Provide the [X, Y] coordinate of the cell's center where the given text is located.  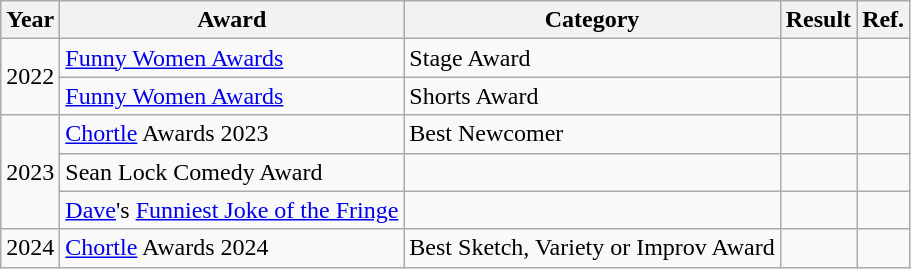
2022 [30, 77]
Chortle Awards 2023 [232, 134]
Award [232, 20]
Category [592, 20]
Shorts Award [592, 96]
Best Sketch, Variety or Improv Award [592, 248]
Best Newcomer [592, 134]
Ref. [884, 20]
Chortle Awards 2024 [232, 248]
Dave's Funniest Joke of the Fringe [232, 210]
2024 [30, 248]
2023 [30, 172]
Year [30, 20]
Stage Award [592, 58]
Sean Lock Comedy Award [232, 172]
Result [818, 20]
